Detect which cell encompasses the target text, then output its (X, Y) center coordinate. 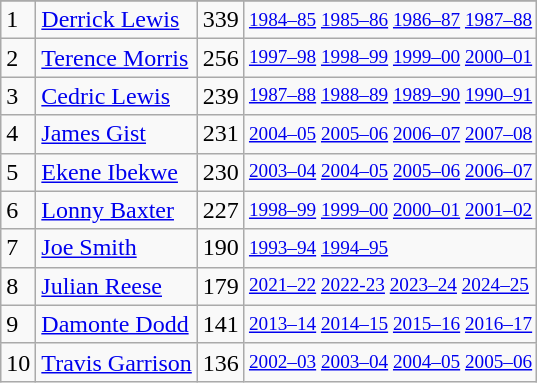
179 (220, 286)
1987–88 1988–89 1989–90 1990–91 (390, 96)
Derrick Lewis (117, 20)
7 (18, 248)
1984–85 1985–86 1986–87 1987–88 (390, 20)
Damonte Dodd (117, 324)
Joe Smith (117, 248)
239 (220, 96)
3 (18, 96)
2003–04 2004–05 2005–06 2006–07 (390, 172)
190 (220, 248)
9 (18, 324)
James Gist (117, 134)
Terence Morris (117, 58)
Cedric Lewis (117, 96)
231 (220, 134)
4 (18, 134)
8 (18, 286)
2 (18, 58)
227 (220, 210)
1993–94 1994–95 (390, 248)
256 (220, 58)
2002–03 2003–04 2004–05 2005–06 (390, 362)
141 (220, 324)
2013–14 2014–15 2015–16 2016–17 (390, 324)
339 (220, 20)
2004–05 2005–06 2006–07 2007–08 (390, 134)
1998–99 1999–00 2000–01 2001–02 (390, 210)
1 (18, 20)
6 (18, 210)
Julian Reese (117, 286)
Travis Garrison (117, 362)
1997–98 1998–99 1999–00 2000–01 (390, 58)
136 (220, 362)
Lonny Baxter (117, 210)
2021–22 2022-23 2023–24 2024–25 (390, 286)
10 (18, 362)
230 (220, 172)
5 (18, 172)
Ekene Ibekwe (117, 172)
